Return the [X, Y] coordinate for the center point of the cell that contains the specified text.  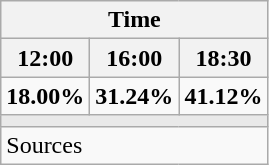
12:00 [46, 58]
31.24% [134, 96]
18:30 [224, 58]
41.12% [224, 96]
Sources [134, 145]
18.00% [46, 96]
Time [134, 20]
16:00 [134, 58]
